Locate the cell with the specified text and output its (x, y) center coordinate. 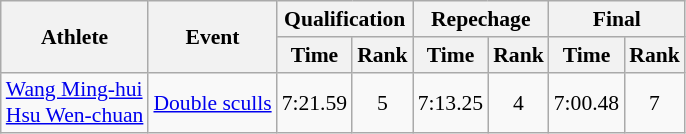
7:00.48 (586, 102)
Repechage (481, 19)
7:13.25 (450, 102)
Athlete (75, 36)
Double sculls (212, 102)
4 (518, 102)
5 (382, 102)
7 (654, 102)
Qualification (345, 19)
7:21.59 (314, 102)
Event (212, 36)
Wang Ming-huiHsu Wen-chuan (75, 102)
Final (617, 19)
